Return [x, y] of the center of cell containing provided text 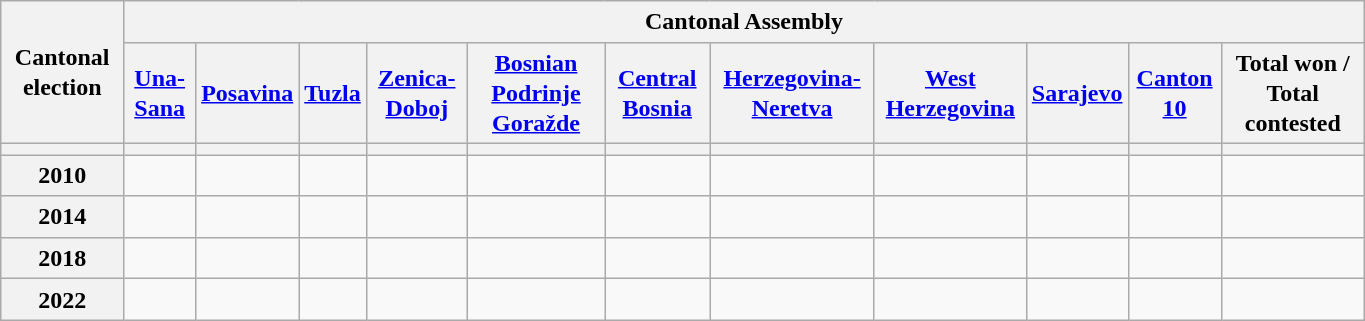
Cantonal election [62, 72]
West Herzegovina [950, 93]
Sarajevo [1077, 93]
Herzegovina-Neretva [792, 93]
Central Bosnia [658, 93]
Total won / Total contested [1292, 93]
2018 [62, 258]
Bosnian Podrinje Goražde [536, 93]
Cantonal Assembly [744, 22]
Zenica-Doboj [416, 93]
Una-Sana [160, 93]
Posavina [248, 93]
2014 [62, 216]
Tuzla [333, 93]
Canton 10 [1174, 93]
2010 [62, 176]
2022 [62, 300]
